Pinpoint the cell where the given text exists, returning its (x, y) midpoint coordinate. 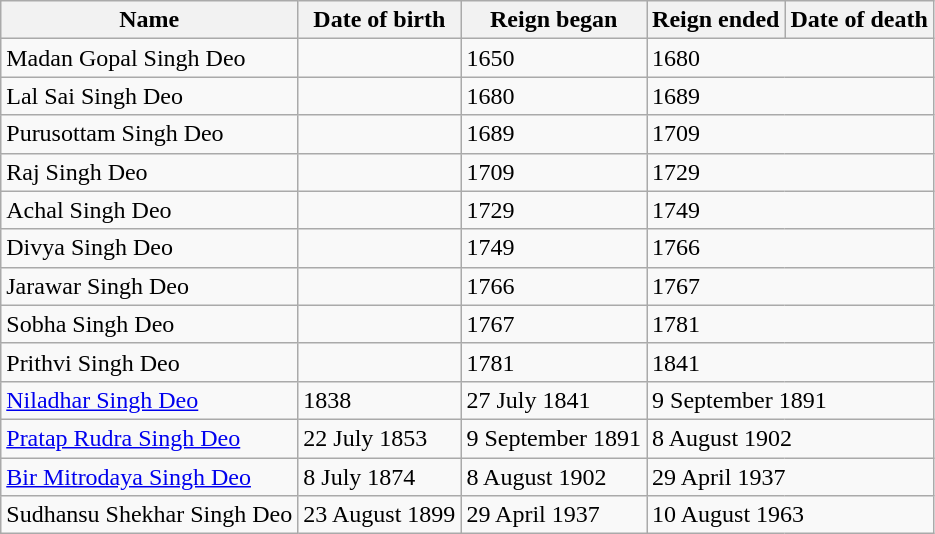
1841 (790, 362)
Reign began (554, 20)
1838 (380, 400)
Jarawar Singh Deo (150, 286)
Bir Mitrodaya Singh Deo (150, 477)
Raj Singh Deo (150, 172)
Divya Singh Deo (150, 248)
27 July 1841 (554, 400)
Name (150, 20)
Niladhar Singh Deo (150, 400)
8 July 1874 (380, 477)
Prithvi Singh Deo (150, 362)
23 August 1899 (380, 515)
Sobha Singh Deo (150, 324)
Reign ended (716, 20)
10 August 1963 (790, 515)
Achal Singh Deo (150, 210)
Date of death (859, 20)
1650 (554, 58)
Date of birth (380, 20)
22 July 1853 (380, 438)
Madan Gopal Singh Deo (150, 58)
Purusottam Singh Deo (150, 134)
Sudhansu Shekhar Singh Deo (150, 515)
Lal Sai Singh Deo (150, 96)
Pratap Rudra Singh Deo (150, 438)
